Pinpoint the cell where the given text exists, returning its (x, y) midpoint coordinate. 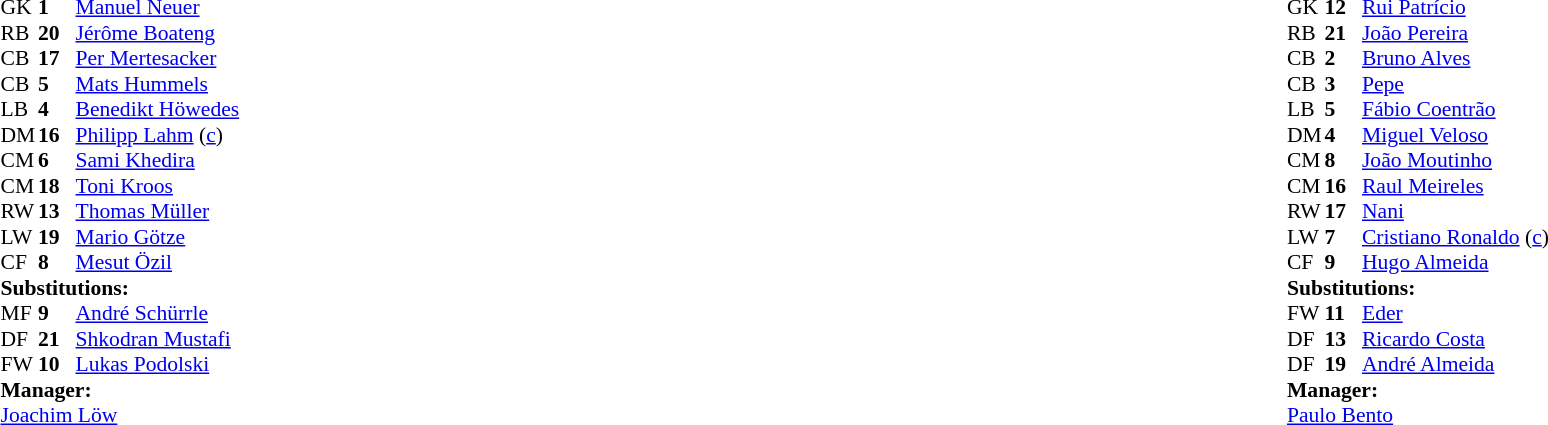
Mats Hummels (158, 84)
6 (57, 161)
Shkodran Mustafi (158, 339)
Thomas Müller (158, 211)
André Schürrle (158, 313)
20 (57, 33)
Substitutions: (120, 288)
10 (57, 365)
3 (1343, 84)
18 (57, 186)
MF (19, 313)
Per Mertesacker (158, 59)
2 (1343, 59)
Lukas Podolski (158, 365)
Toni Kroos (158, 186)
Mario Götze (158, 237)
Mesut Özil (158, 263)
Benedikt Höwedes (158, 109)
7 (1343, 237)
11 (1343, 313)
Manager: (120, 390)
Jérôme Boateng (158, 33)
Sami Khedira (158, 161)
Philipp Lahm (c) (158, 135)
